Identify which cell holds the provided text, then report its [X, Y] central coordinate. 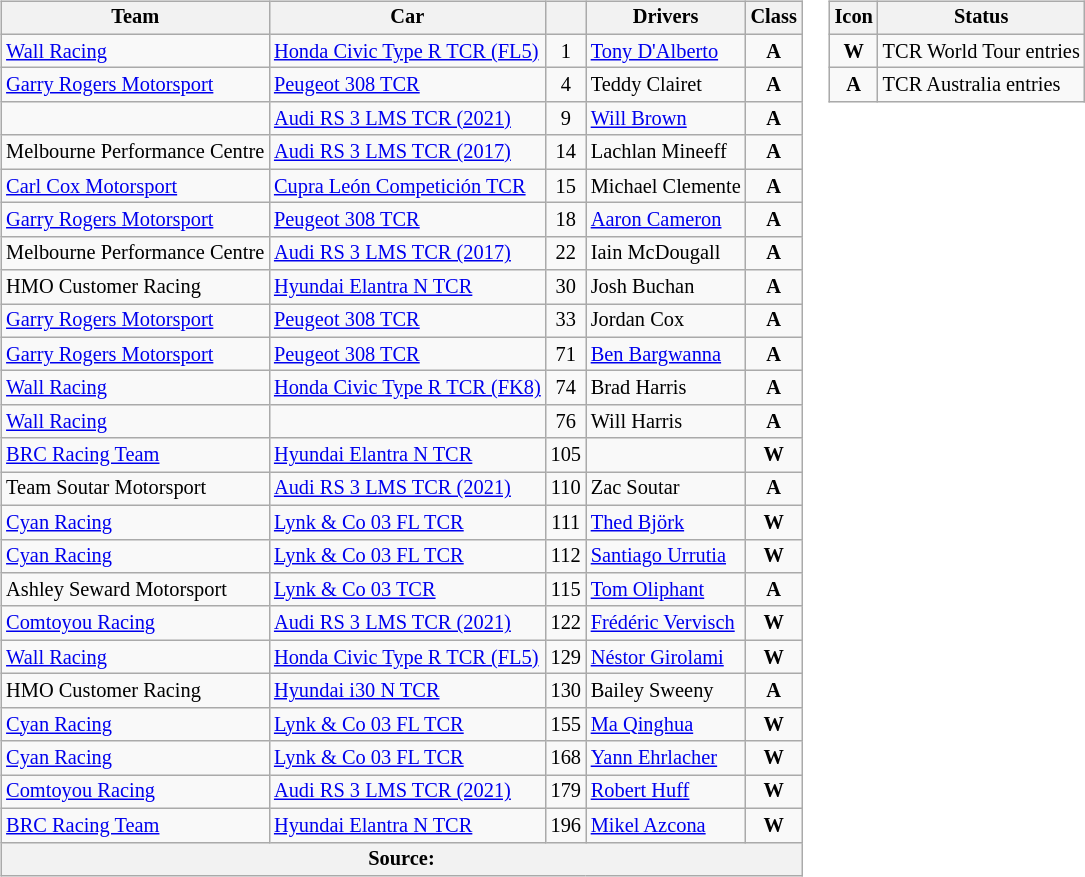
155 [566, 724]
Michael Clemente [666, 186]
122 [566, 623]
Ashley Seward Motorsport [135, 590]
Mikel Azcona [666, 825]
Honda Civic Type R TCR (FK8) [408, 388]
111 [566, 522]
22 [566, 253]
Class [774, 18]
Tony D'Alberto [666, 51]
Ben Bargwanna [666, 354]
1 [566, 51]
TCR Australia entries [982, 85]
14 [566, 152]
Thed Björk [666, 522]
Lynk & Co 03 TCR [408, 590]
Source: [401, 859]
Jordan Cox [666, 321]
Will Harris [666, 422]
130 [566, 691]
15 [566, 186]
Car [408, 18]
Will Brown [666, 119]
Ma Qinghua [666, 724]
129 [566, 657]
Drivers [666, 18]
Zac Soutar [666, 489]
Status [982, 18]
33 [566, 321]
Iain McDougall [666, 253]
18 [566, 220]
112 [566, 556]
179 [566, 792]
Hyundai i30 N TCR [408, 691]
Teddy Clairet [666, 85]
Team Soutar Motorsport [135, 489]
196 [566, 825]
30 [566, 287]
Carl Cox Motorsport [135, 186]
Santiago Urrutia [666, 556]
Lachlan Mineeff [666, 152]
Bailey Sweeny [666, 691]
Aaron Cameron [666, 220]
Josh Buchan [666, 287]
Tom Oliphant [666, 590]
9 [566, 119]
Brad Harris [666, 388]
Icon [854, 18]
Néstor Girolami [666, 657]
110 [566, 489]
Yann Ehrlacher [666, 758]
TCR World Tour entries [982, 51]
71 [566, 354]
115 [566, 590]
74 [566, 388]
105 [566, 455]
76 [566, 422]
Cupra León Competición TCR [408, 186]
Frédéric Vervisch [666, 623]
Robert Huff [666, 792]
168 [566, 758]
4 [566, 85]
Team [135, 18]
